Return the [X, Y] coordinate for the center point of the cell that contains the specified text.  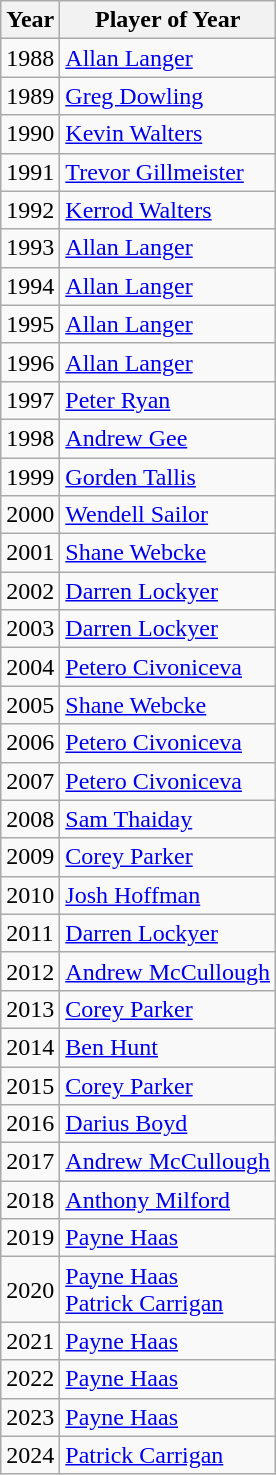
2004 [30, 667]
1989 [30, 96]
Josh Hoffman [168, 895]
2019 [30, 1238]
2014 [30, 1047]
2009 [30, 857]
2018 [30, 1200]
Trevor Gillmeister [168, 172]
1992 [30, 210]
2003 [30, 629]
2022 [30, 1379]
Kerrod Walters [168, 210]
1990 [30, 134]
1999 [30, 477]
Anthony Milford [168, 1200]
Payne HaasPatrick Carrigan [168, 1290]
2011 [30, 933]
1998 [30, 438]
2008 [30, 819]
2020 [30, 1290]
1991 [30, 172]
2005 [30, 705]
Greg Dowling [168, 96]
1988 [30, 58]
2013 [30, 1009]
2015 [30, 1085]
2021 [30, 1341]
Sam Thaiday [168, 819]
Player of Year [168, 20]
2012 [30, 971]
2017 [30, 1162]
2023 [30, 1417]
Andrew Gee [168, 438]
Gorden Tallis [168, 477]
Peter Ryan [168, 400]
1994 [30, 286]
2010 [30, 895]
2006 [30, 743]
2000 [30, 515]
2016 [30, 1124]
Darius Boyd [168, 1124]
1995 [30, 324]
Kevin Walters [168, 134]
1996 [30, 362]
1993 [30, 248]
Ben Hunt [168, 1047]
2024 [30, 1455]
2001 [30, 553]
1997 [30, 400]
Wendell Sailor [168, 515]
Year [30, 20]
2007 [30, 781]
Patrick Carrigan [168, 1455]
2002 [30, 591]
